Capture the cell that displays the provided text and extract its [x, y] central coordinate. 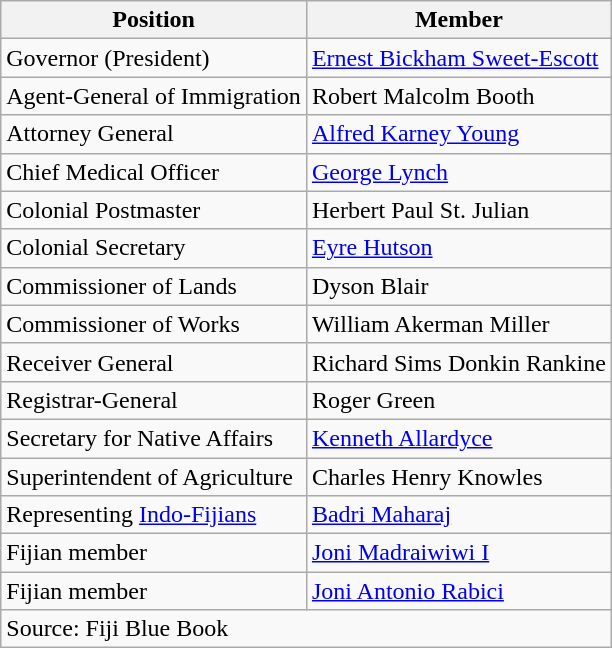
Robert Malcolm Booth [458, 96]
Herbert Paul St. Julian [458, 210]
Position [154, 20]
Receiver General [154, 362]
Source: Fiji Blue Book [306, 629]
Registrar-General [154, 400]
William Akerman Miller [458, 324]
Roger Green [458, 400]
Representing Indo-Fijians [154, 515]
Eyre Hutson [458, 248]
Attorney General [154, 134]
Alfred Karney Young [458, 134]
Badri Maharaj [458, 515]
Richard Sims Donkin Rankine [458, 362]
Superintendent of Agriculture [154, 477]
Joni Antonio Rabici [458, 591]
Charles Henry Knowles [458, 477]
Chief Medical Officer [154, 172]
Secretary for Native Affairs [154, 438]
Kenneth Allardyce [458, 438]
Commissioner of Works [154, 324]
George Lynch [458, 172]
Member [458, 20]
Commissioner of Lands [154, 286]
Governor (President) [154, 58]
Dyson Blair [458, 286]
Joni Madraiwiwi I [458, 553]
Ernest Bickham Sweet-Escott [458, 58]
Agent-General of Immigration [154, 96]
Colonial Secretary [154, 248]
Colonial Postmaster [154, 210]
